Return [X, Y] of the center of cell containing provided text 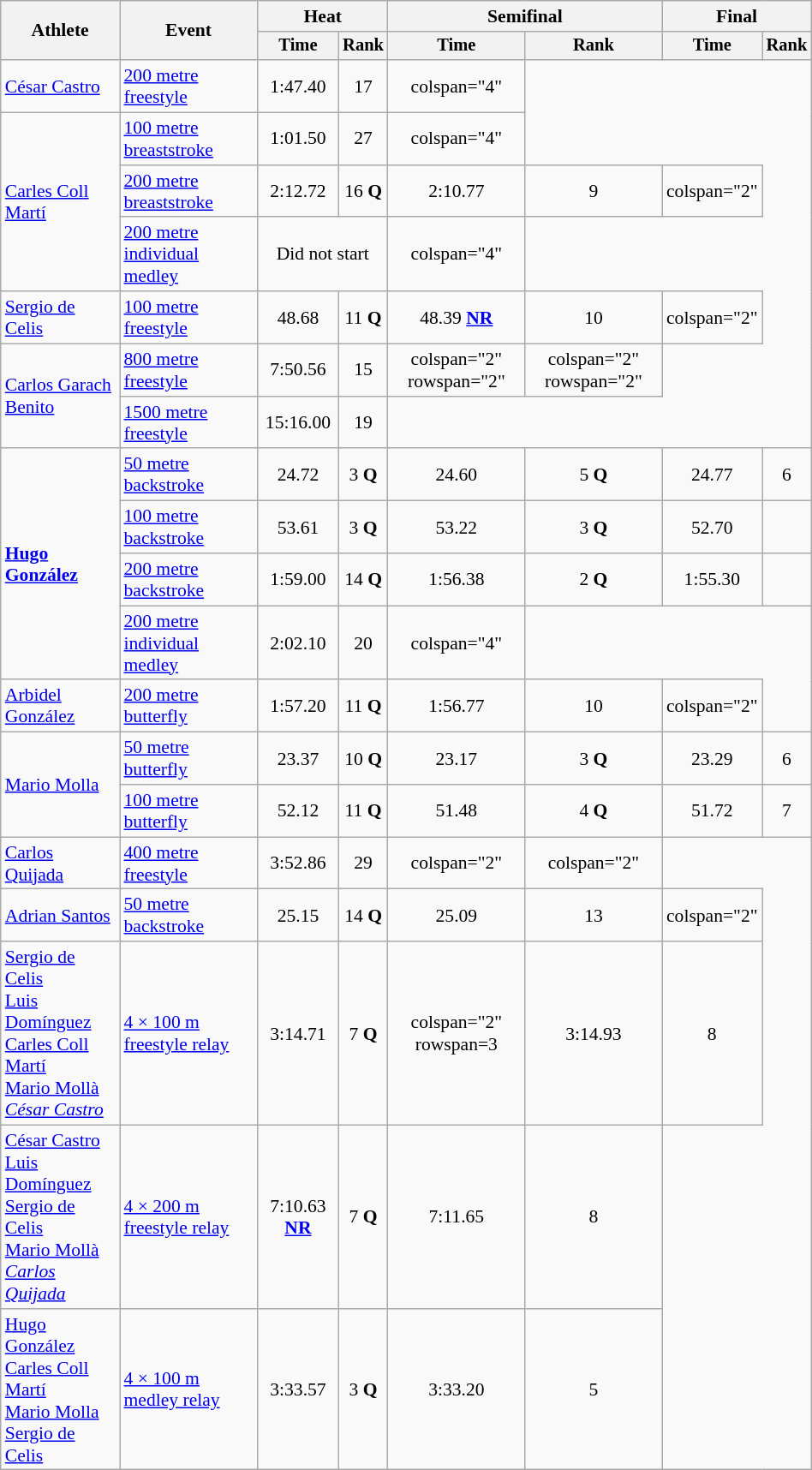
9 [594, 192]
Semifinal [525, 16]
2:12.72 [298, 192]
Arbidel González [60, 706]
100 metre breaststroke [188, 139]
29 [363, 863]
24.77 [713, 475]
200 metre backstroke [188, 579]
7:10.63 NR [298, 1217]
24.60 [457, 475]
48.39 NR [457, 317]
16 Q [363, 192]
3:14.71 [298, 1033]
23.37 [298, 759]
52.12 [298, 810]
10 Q [363, 759]
13 [594, 915]
3:52.86 [298, 863]
15 [363, 370]
51.72 [713, 810]
5 Q [594, 475]
7 [787, 810]
Carles Coll Martí [60, 202]
100 metre backstroke [188, 528]
1:59.00 [298, 579]
1:47.40 [298, 86]
Adrian Santos [60, 915]
1:01.50 [298, 139]
4 × 100 m freestyle relay [188, 1033]
27 [363, 139]
7:50.56 [298, 370]
Event [188, 31]
23.29 [713, 759]
53.61 [298, 528]
Sergio de Celis Luis Domínguez Carles Coll MartíMario MollàCésar Castro [60, 1033]
2:10.77 [457, 192]
7:11.65 [457, 1217]
Athlete [60, 31]
51.48 [457, 810]
53.22 [457, 528]
1:57.20 [298, 706]
200 metre butterfly [188, 706]
25.15 [298, 915]
20 [363, 642]
Sergio de Celis [60, 317]
24.72 [298, 475]
100 metre freestyle [188, 317]
2:02.10 [298, 642]
1:56.77 [457, 706]
2 Q [594, 579]
César Castro [60, 86]
César Castro Luis Domínguez Sergio de Celis Mario MollàCarlos Quijada [60, 1217]
1:56.38 [457, 579]
Did not start [323, 255]
23.17 [457, 759]
25.09 [457, 915]
52.70 [713, 528]
48.68 [298, 317]
Carlos Garach Benito [60, 397]
200 metre freestyle [188, 86]
4 Q [594, 810]
Carlos Quijada [60, 863]
15:16.00 [298, 423]
1500 metre freestyle [188, 423]
50 metre butterfly [188, 759]
Mario Molla [60, 785]
17 [363, 86]
4 × 200 m freestyle relay [188, 1217]
Heat [323, 16]
400 metre freestyle [188, 863]
3:14.93 [594, 1033]
colspan="2" rowspan=3 [457, 1033]
Final [737, 16]
19 [363, 423]
100 metre butterfly [188, 810]
800 metre freestyle [188, 370]
1:55.30 [713, 579]
Hugo González [60, 565]
200 metre breaststroke [188, 192]
